Pinpoint the cell where the given text exists, returning its [x, y] midpoint coordinate. 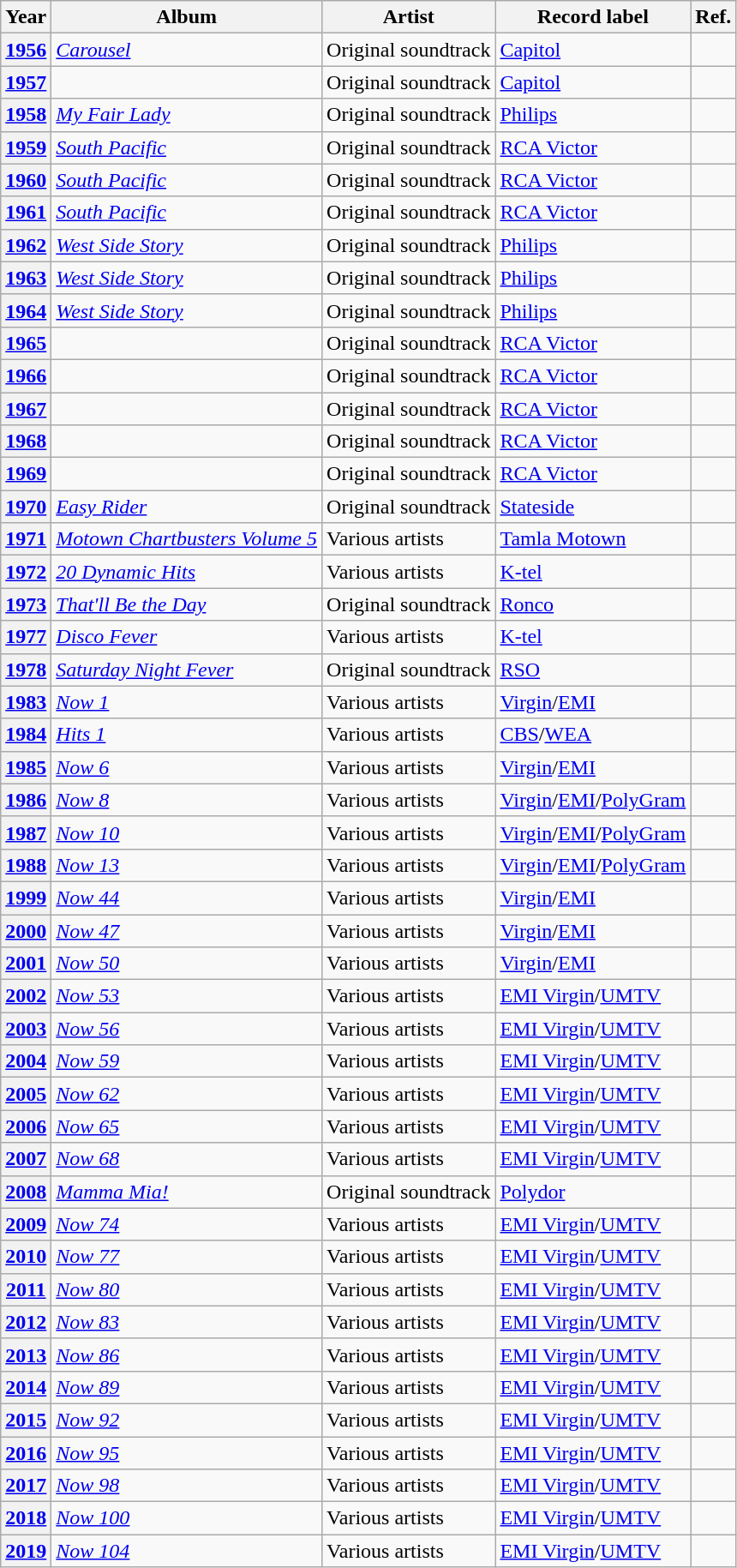
1970 [26, 507]
Now 68 [187, 1159]
Now 53 [187, 996]
Now 8 [187, 800]
1956 [26, 50]
2013 [26, 1355]
Now 104 [187, 1551]
2006 [26, 1126]
1961 [26, 213]
2001 [26, 964]
Ref. [713, 17]
Now 44 [187, 898]
Now 13 [187, 865]
1983 [26, 702]
1971 [26, 539]
1985 [26, 767]
Saturday Night Fever [187, 670]
Stateside [593, 507]
20 Dynamic Hits [187, 572]
Now 100 [187, 1518]
1972 [26, 572]
2005 [26, 1094]
Disco Fever [187, 637]
1964 [26, 310]
Mamma Mia! [187, 1192]
Now 47 [187, 930]
Now 95 [187, 1453]
Album [187, 17]
Now 10 [187, 832]
1984 [26, 735]
1973 [26, 604]
1966 [26, 375]
Now 92 [187, 1420]
Now 86 [187, 1355]
Record label [593, 17]
2004 [26, 1061]
2015 [26, 1420]
1962 [26, 245]
Now 98 [187, 1486]
Easy Rider [187, 507]
Motown Chartbusters Volume 5 [187, 539]
1978 [26, 670]
2003 [26, 1029]
CBS/WEA [593, 735]
Now 1 [187, 702]
Now 62 [187, 1094]
1965 [26, 343]
Tamla Motown [593, 539]
Now 74 [187, 1224]
2008 [26, 1192]
Ronco [593, 604]
1960 [26, 180]
2019 [26, 1551]
2000 [26, 930]
That'll Be the Day [187, 604]
1987 [26, 832]
1969 [26, 474]
1988 [26, 865]
My Fair Lady [187, 115]
1959 [26, 147]
2017 [26, 1486]
1967 [26, 409]
Artist [409, 17]
1963 [26, 278]
Now 80 [187, 1289]
1968 [26, 442]
2007 [26, 1159]
Now 6 [187, 767]
2011 [26, 1289]
Now 83 [187, 1322]
2014 [26, 1387]
Hits 1 [187, 735]
Polydor [593, 1192]
Now 59 [187, 1061]
2018 [26, 1518]
Now 50 [187, 964]
1957 [26, 82]
1986 [26, 800]
Year [26, 17]
2010 [26, 1257]
Now 65 [187, 1126]
2009 [26, 1224]
Now 89 [187, 1387]
Now 77 [187, 1257]
2016 [26, 1453]
1999 [26, 898]
Carousel [187, 50]
1977 [26, 637]
1958 [26, 115]
2012 [26, 1322]
2002 [26, 996]
Now 56 [187, 1029]
RSO [593, 670]
